Output the (X, Y) coordinate of the center of the cell containing the given text.  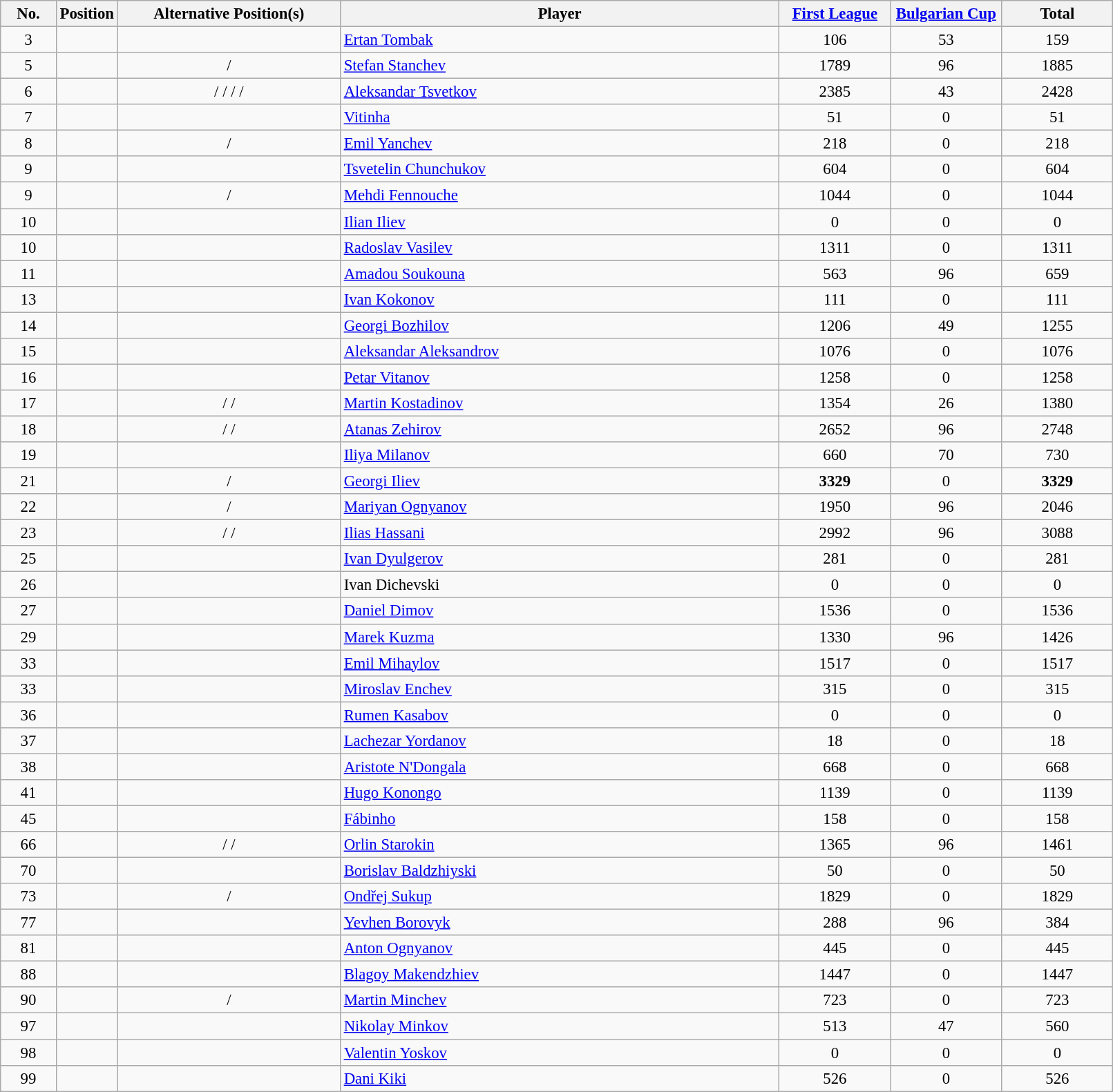
288 (835, 923)
3088 (1057, 533)
Ivan Dichevski (560, 585)
1330 (835, 637)
2652 (835, 429)
Aleksandar Tsvetkov (560, 92)
1885 (1057, 66)
660 (835, 455)
Georgi Iliev (560, 481)
Georgi Bozhilov (560, 325)
Lachezar Yordanov (560, 741)
106 (835, 40)
41 (28, 793)
2385 (835, 92)
2428 (1057, 92)
Bulgarian Cup (946, 14)
384 (1057, 923)
1354 (835, 403)
7 (28, 117)
6 (28, 92)
730 (1057, 455)
Rumen Kasabov (560, 715)
38 (28, 767)
1365 (835, 845)
1426 (1057, 637)
Aleksandar Aleksandrov (560, 352)
Stefan Stanchev (560, 66)
14 (28, 325)
Dani Kiki (560, 1078)
22 (28, 507)
73 (28, 897)
Marek Kuzma (560, 637)
1255 (1057, 325)
Ilias Hassani (560, 533)
47 (946, 1026)
Borislav Baldzhiyski (560, 871)
27 (28, 611)
Position (87, 14)
Blagoy Makendzhiev (560, 975)
Player (560, 14)
Amadou Soukouna (560, 274)
29 (28, 637)
Ertan Tombak (560, 40)
Mehdi Fennouche (560, 195)
2992 (835, 533)
Martin Minchev (560, 1001)
Orlin Starokin (560, 845)
25 (28, 559)
90 (28, 1001)
563 (835, 274)
513 (835, 1026)
15 (28, 352)
21 (28, 481)
49 (946, 325)
88 (28, 975)
1380 (1057, 403)
1461 (1057, 845)
97 (28, 1026)
Emil Mihaylov (560, 663)
81 (28, 948)
1950 (835, 507)
Radoslav Vasilev (560, 247)
23 (28, 533)
Ondřej Sukup (560, 897)
Mariyan Ognyanov (560, 507)
Vitinha (560, 117)
Miroslav Enchev (560, 689)
2046 (1057, 507)
Alternative Position(s) (229, 14)
36 (28, 715)
First League (835, 14)
66 (28, 845)
Tsvetelin Chunchukov (560, 169)
45 (28, 818)
11 (28, 274)
53 (946, 40)
Nikolay Minkov (560, 1026)
Ivan Dyulgerov (560, 559)
77 (28, 923)
2748 (1057, 429)
Valentin Yoskov (560, 1053)
37 (28, 741)
3 (28, 40)
13 (28, 299)
Petar Vitanov (560, 377)
No. (28, 14)
Anton Ognyanov (560, 948)
Atanas Zehirov (560, 429)
Iliya Milanov (560, 455)
5 (28, 66)
17 (28, 403)
/ / / / (229, 92)
Martin Kostadinov (560, 403)
Daniel Dimov (560, 611)
8 (28, 144)
159 (1057, 40)
Ilian Iliev (560, 222)
Total (1057, 14)
560 (1057, 1026)
Yevhen Borovyk (560, 923)
16 (28, 377)
Emil Yanchev (560, 144)
1206 (835, 325)
Hugo Konongo (560, 793)
Aristote N'Dongala (560, 767)
659 (1057, 274)
1789 (835, 66)
Ivan Kokonov (560, 299)
Fábinho (560, 818)
19 (28, 455)
98 (28, 1053)
99 (28, 1078)
43 (946, 92)
